Scan for the cell matching the given text and deliver its [x, y] coordinate at center. 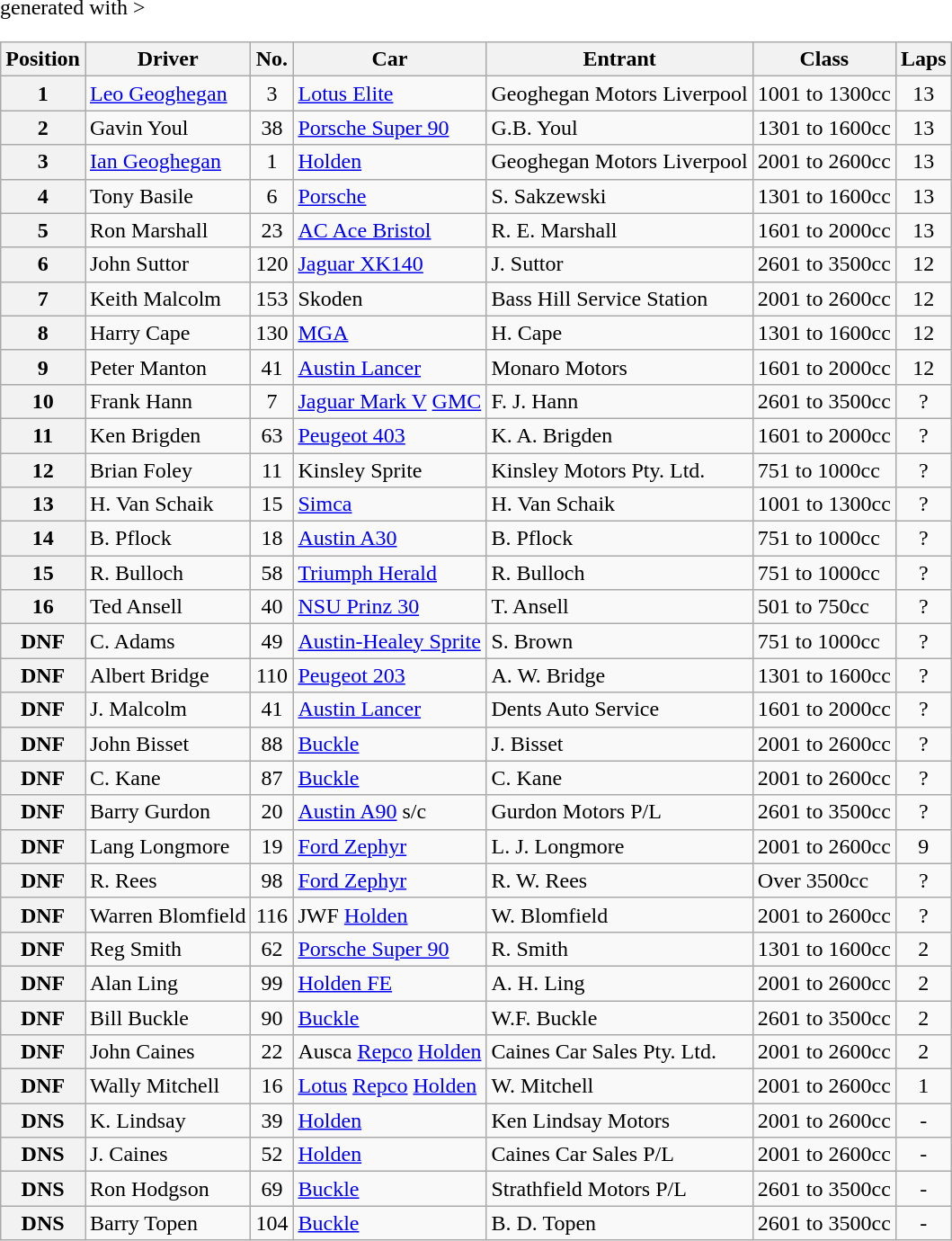
A. W. Bridge [619, 675]
C. Adams [167, 641]
88 [271, 744]
Albert Bridge [167, 675]
Ken Lindsay Motors [619, 1120]
L. J. Longmore [619, 846]
98 [271, 880]
MGA [390, 333]
J. Bisset [619, 744]
Wally Mitchell [167, 1086]
Jaguar XK140 [390, 264]
116 [271, 915]
Keith Malcolm [167, 299]
Lotus Elite [390, 94]
Reg Smith [167, 949]
Over 3500cc [823, 880]
JWF Holden [390, 915]
Kinsley Sprite [390, 470]
Bill Buckle [167, 1017]
63 [271, 435]
Gurdon Motors P/L [619, 812]
Peugeot 203 [390, 675]
R. E. Marshall [619, 230]
Alan Ling [167, 983]
20 [271, 812]
Lang Longmore [167, 846]
Holden FE [390, 983]
R. Rees [167, 880]
Ken Brigden [167, 435]
22 [271, 1052]
Austin A90 s/c [390, 812]
K. A. Brigden [619, 435]
Ian Geoghegan [167, 162]
39 [271, 1120]
Austin A30 [390, 539]
120 [271, 264]
Monaro Motors [619, 367]
Jaguar Mark V GMC [390, 401]
Porsche [390, 196]
Entrant [619, 59]
Triumph Herald [390, 573]
Brian Foley [167, 470]
Barry Gurdon [167, 812]
Driver [167, 59]
Caines Car Sales P/L [619, 1155]
104 [271, 1223]
Caines Car Sales Pty. Ltd. [619, 1052]
40 [271, 607]
W. Mitchell [619, 1086]
501 to 750cc [823, 607]
4 [43, 196]
Tony Basile [167, 196]
Warren Blomfield [167, 915]
Gavin Youl [167, 128]
B. D. Topen [619, 1223]
Laps [923, 59]
John Suttor [167, 264]
Harry Cape [167, 333]
Ron Hodgson [167, 1189]
S. Brown [619, 641]
18 [271, 539]
110 [271, 675]
Austin-Healey Sprite [390, 641]
58 [271, 573]
John Bisset [167, 744]
99 [271, 983]
153 [271, 299]
J. Suttor [619, 264]
Position [43, 59]
23 [271, 230]
W.F. Buckle [619, 1017]
K. Lindsay [167, 1120]
F. J. Hann [619, 401]
T. Ansell [619, 607]
R. Smith [619, 949]
19 [271, 846]
38 [271, 128]
Simca [390, 504]
AC Ace Bristol [390, 230]
Bass Hill Service Station [619, 299]
14 [43, 539]
8 [43, 333]
J. Caines [167, 1155]
Strathfield Motors P/L [619, 1189]
H. Cape [619, 333]
Leo Geoghegan [167, 94]
Class [823, 59]
130 [271, 333]
R. W. Rees [619, 880]
Kinsley Motors Pty. Ltd. [619, 470]
S. Sakzewski [619, 196]
J. Malcolm [167, 710]
Car [390, 59]
90 [271, 1017]
No. [271, 59]
62 [271, 949]
John Caines [167, 1052]
87 [271, 778]
Dents Auto Service [619, 710]
Peter Manton [167, 367]
A. H. Ling [619, 983]
52 [271, 1155]
Ron Marshall [167, 230]
NSU Prinz 30 [390, 607]
5 [43, 230]
69 [271, 1189]
Peugeot 403 [390, 435]
Ted Ansell [167, 607]
G.B. Youl [619, 128]
W. Blomfield [619, 915]
Barry Topen [167, 1223]
Frank Hann [167, 401]
49 [271, 641]
10 [43, 401]
Skoden [390, 299]
Lotus Repco Holden [390, 1086]
Ausca Repco Holden [390, 1052]
